Identify which cell holds the provided text, then report its [X, Y] central coordinate. 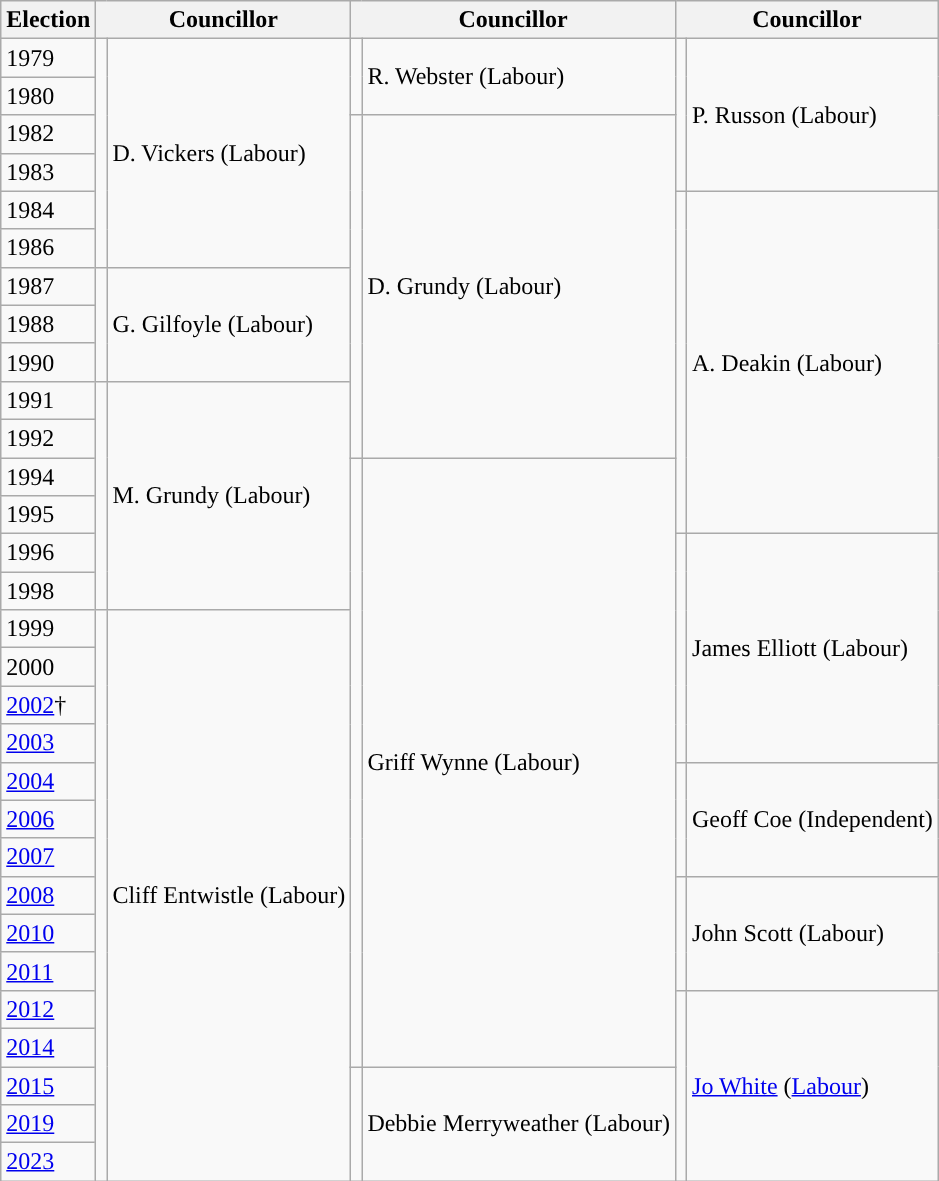
D. Vickers (Labour) [229, 153]
2007 [48, 857]
1991 [48, 400]
1994 [48, 477]
2014 [48, 1047]
2004 [48, 781]
1987 [48, 286]
2015 [48, 1085]
2010 [48, 933]
1996 [48, 553]
1983 [48, 172]
1990 [48, 362]
1995 [48, 515]
1999 [48, 629]
John Scott (Labour) [813, 933]
Geoff Coe (Independent) [813, 819]
Cliff Entwistle (Labour) [229, 896]
2003 [48, 743]
2012 [48, 1009]
D. Grundy (Labour) [519, 286]
Election [48, 20]
2002† [48, 705]
1988 [48, 324]
1979 [48, 58]
M. Grundy (Labour) [229, 495]
1984 [48, 210]
Debbie Merryweather (Labour) [519, 1123]
1980 [48, 96]
2000 [48, 667]
1992 [48, 438]
2023 [48, 1162]
James Elliott (Labour) [813, 648]
Griff Wynne (Labour) [519, 762]
1986 [48, 248]
P. Russon (Labour) [813, 115]
G. Gilfoyle (Labour) [229, 324]
2011 [48, 971]
A. Deakin (Labour) [813, 362]
2006 [48, 819]
R. Webster (Labour) [519, 77]
1998 [48, 591]
2019 [48, 1124]
2008 [48, 895]
1982 [48, 134]
Jo White (Labour) [813, 1085]
